From the cell containing the given text, extract its center point as [X, Y] coordinate. 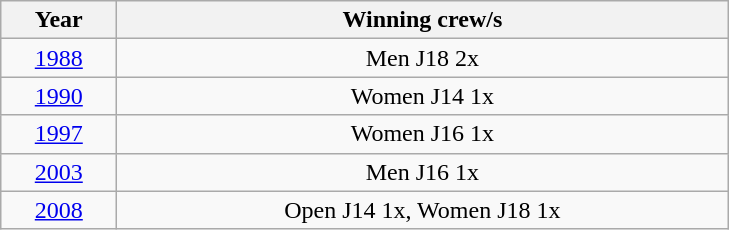
1997 [59, 134]
Year [59, 20]
2008 [59, 210]
Men J18 2x [422, 58]
1988 [59, 58]
2003 [59, 172]
Men J16 1x [422, 172]
Open J14 1x, Women J18 1x [422, 210]
1990 [59, 96]
Women J14 1x [422, 96]
Women J16 1x [422, 134]
Winning crew/s [422, 20]
